Determine the (x, y) coordinate at the center of the cell enclosing the given text.  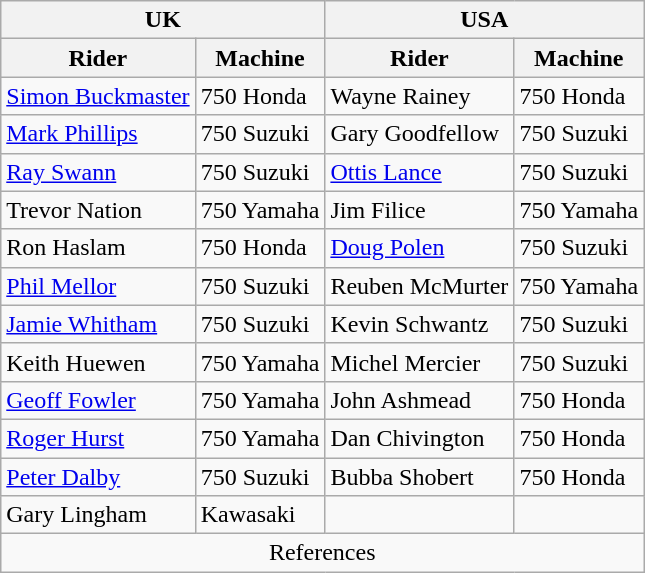
Jim Filice (420, 210)
References (322, 553)
Michel Mercier (420, 362)
Wayne Rainey (420, 96)
Ray Swann (98, 172)
Gary Lingham (98, 515)
Ron Haslam (98, 248)
Bubba Shobert (420, 477)
UK (163, 20)
Keith Huewen (98, 362)
Gary Goodfellow (420, 134)
Mark Phillips (98, 134)
Jamie Whitham (98, 324)
Kawasaki (260, 515)
Doug Polen (420, 248)
Trevor Nation (98, 210)
Simon Buckmaster (98, 96)
John Ashmead (420, 400)
Kevin Schwantz (420, 324)
Roger Hurst (98, 438)
Peter Dalby (98, 477)
Phil Mellor (98, 286)
Reuben McMurter (420, 286)
Dan Chivington (420, 438)
Ottis Lance (420, 172)
USA (484, 20)
Geoff Fowler (98, 400)
